Return the [x, y] coordinate for the center point of the cell that contains the specified text.  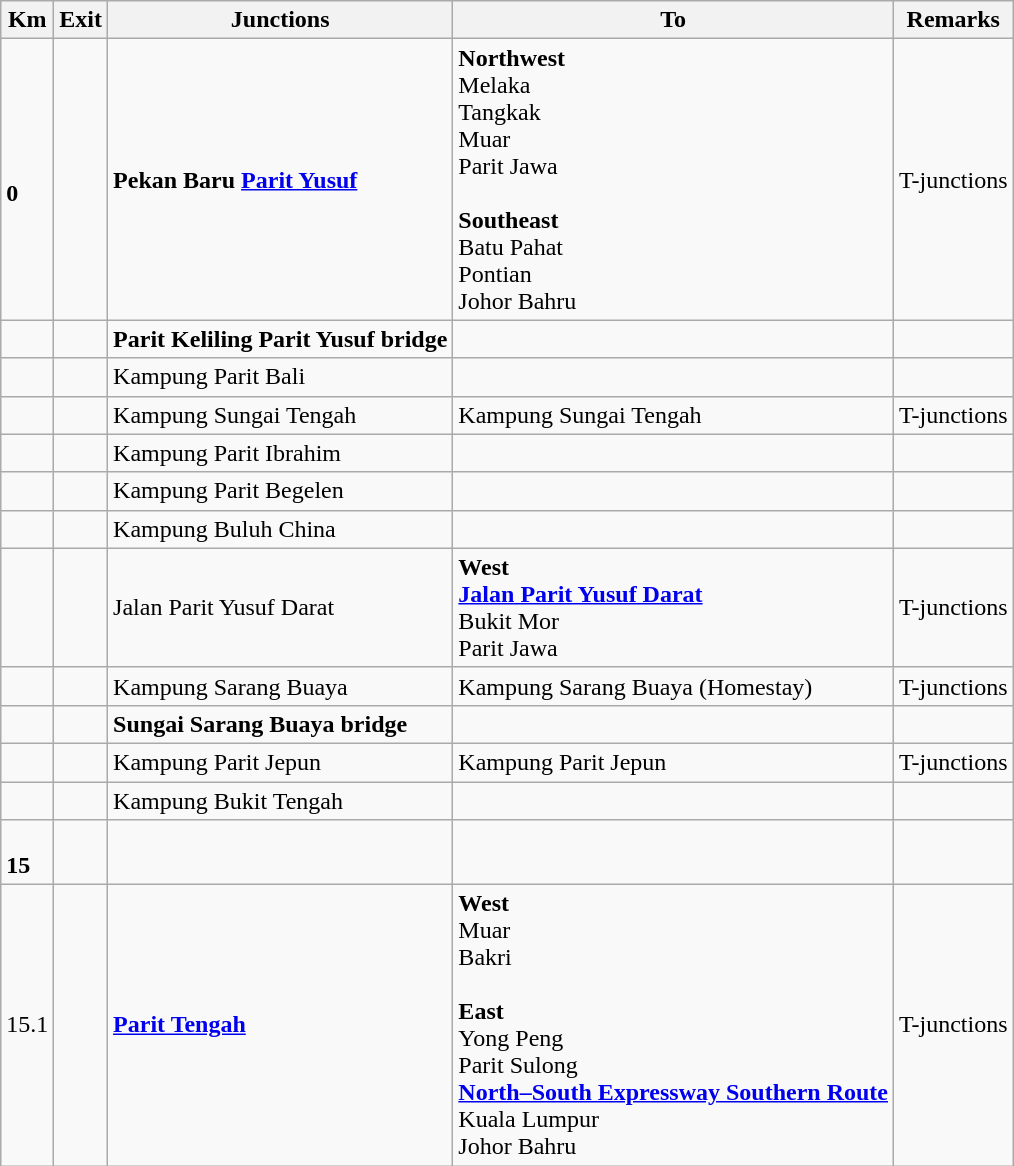
West Jalan Parit Yusuf DaratBukit MorParit Jawa [674, 608]
Parit Keliling Parit Yusuf bridge [280, 339]
Northwest Melaka Tangkak Muar Parit JawaSoutheast Batu Pahat Pontian Johor Bahru [674, 180]
Pekan Baru Parit Yusuf [280, 180]
Remarks [954, 20]
Kampung Parit Begelen [280, 491]
15 [28, 852]
Parit Tengah [280, 1026]
To [674, 20]
Kampung Parit Bali [280, 377]
Kampung Sarang Buaya (Homestay) [674, 686]
West Muar BakriEast Yong Peng Parit Sulong North–South Expressway Southern RouteKuala LumpurJohor Bahru [674, 1026]
Junctions [280, 20]
Sungai Sarang Buaya bridge [280, 724]
Km [28, 20]
Kampung Parit Ibrahim [280, 453]
Kampung Sarang Buaya [280, 686]
Exit [81, 20]
Kampung Buluh China [280, 529]
Kampung Bukit Tengah [280, 801]
Jalan Parit Yusuf Darat [280, 608]
15.1 [28, 1026]
0 [28, 180]
